Pinpoint the cell where the given text exists, returning its (x, y) midpoint coordinate. 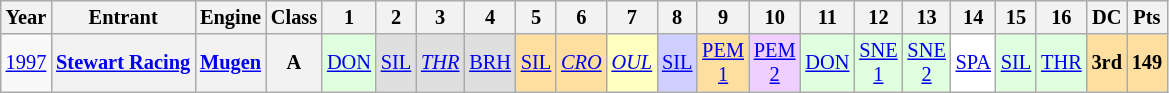
Pts (1147, 17)
8 (677, 17)
OUL (632, 63)
7 (632, 17)
3 (440, 17)
2 (396, 17)
1997 (26, 63)
Mugen (230, 63)
CRO (581, 63)
SNE1 (878, 63)
BRH (490, 63)
SNE2 (926, 63)
Class (294, 17)
9 (723, 17)
3rd (1107, 63)
15 (1016, 17)
5 (536, 17)
12 (878, 17)
149 (1147, 63)
PEM1 (723, 63)
16 (1061, 17)
Entrant (123, 17)
10 (775, 17)
Engine (230, 17)
SPA (974, 63)
1 (349, 17)
11 (827, 17)
DC (1107, 17)
Year (26, 17)
PEM2 (775, 63)
Stewart Racing (123, 63)
A (294, 63)
6 (581, 17)
14 (974, 17)
4 (490, 17)
13 (926, 17)
